Search for the cell housing the specified text and yield its [x, y] center coordinate. 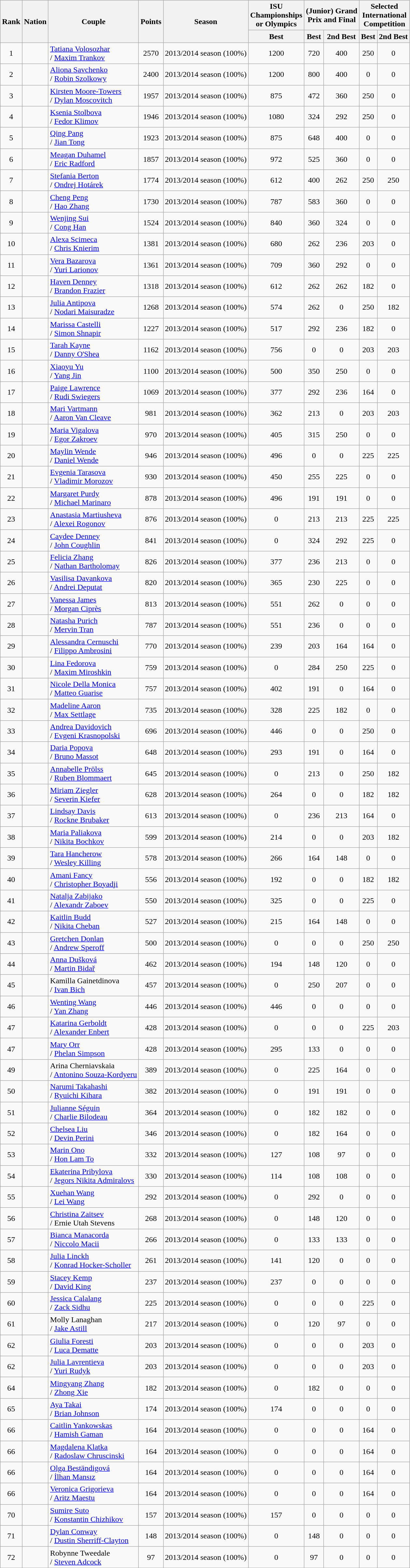
17 [11, 392]
54 [11, 1176]
6 [11, 159]
Selected International Competition [384, 15]
1162 [151, 350]
Alexa Scimeca / Chris Knierim [93, 244]
61 [11, 1324]
Miriam Ziegler / Severin Kiefer [93, 794]
1730 [151, 201]
Veronica Grigorieva / Aritz Maestu [93, 1494]
970 [151, 434]
215 [276, 921]
382 [151, 1091]
28 [11, 625]
38 [11, 837]
Xiaoyu Yu / Yang Jin [93, 371]
4 [11, 117]
Evgenia Tarasova / Vladimir Morozov [93, 477]
7 [11, 180]
19 [11, 434]
25 [11, 561]
Arina Cherniavskaia / Antonino Souza-Kordyeru [93, 1070]
44 [11, 964]
18 [11, 413]
284 [314, 667]
26 [11, 583]
214 [276, 837]
34 [11, 752]
ISU Championships or Olympics [276, 15]
Stacey Kemp / David King [93, 1281]
1100 [151, 371]
Daria Popova / Bruno Massot [93, 752]
Felicia Zhang / Nathan Bartholomay [93, 561]
55 [11, 1197]
840 [276, 223]
36 [11, 794]
32 [11, 710]
350 [314, 371]
1946 [151, 117]
878 [151, 498]
402 [276, 689]
Meagan Duhamel / Eric Radford [93, 159]
Wenting Wang / Yan Zhang [93, 1007]
1268 [151, 307]
Molly Lanaghan / Jake Astill [93, 1324]
820 [151, 583]
645 [151, 774]
332 [151, 1155]
57 [11, 1239]
Natalja Zabijako / Alexandr Zaboev [93, 901]
325 [276, 901]
Kirsten Moore-Towers / Dylan Moscovitch [93, 96]
35 [11, 774]
1381 [151, 244]
42 [11, 921]
Mari Vartmann / Aaron Van Cleave [93, 413]
525 [314, 159]
49 [11, 1070]
Paige Lawrence / Rudi Swiegers [93, 392]
217 [151, 1324]
800 [314, 74]
Points [151, 21]
462 [151, 964]
5 [11, 138]
255 [314, 477]
58 [11, 1261]
(Junior) Grand Prix and Final [332, 15]
1318 [151, 287]
Magdalena Klatka / Radoslaw Chruscinski [93, 1451]
709 [276, 265]
Giulia Foresti / Luca Dematte [93, 1345]
Cheng Peng / Hao Zhang [93, 201]
Alessandra Cernuschi / Filippo Ambrosini [93, 647]
31 [11, 689]
Julianne Séguin / Charlie Bilodeau [93, 1112]
759 [151, 667]
Nicole Della Monica / Matteo Guarise [93, 689]
230 [314, 583]
Gretchen Donlan / Andrew Speroff [93, 943]
Julia Lavrentieva / Yuri Rudyk [93, 1367]
Lina Fedorova / Maxim Miroshkin [93, 667]
29 [11, 647]
Maylin Wende / Daniel Wende [93, 456]
Jessica Calalang / Zack Sidhu [93, 1303]
Olga Beständigová / İlhan Mansız [93, 1472]
10 [11, 244]
59 [11, 1281]
20 [11, 456]
2570 [151, 53]
50 [11, 1091]
127 [276, 1155]
293 [276, 752]
578 [151, 858]
14 [11, 329]
930 [151, 477]
22 [11, 498]
550 [151, 901]
Rank [11, 21]
Julia Antipova / Nodari Maisuradze [93, 307]
114 [276, 1176]
141 [276, 1261]
24 [11, 540]
Tatiana Volosozhar / Maxim Trankov [93, 53]
365 [276, 583]
826 [151, 561]
60 [11, 1303]
2 [11, 74]
2400 [151, 74]
Madeline Aaron / Max Settlage [93, 710]
574 [276, 307]
Natasha Purich / Mervin Tran [93, 625]
Vanessa James / Morgan Ciprès [93, 604]
295 [276, 1049]
680 [276, 244]
21 [11, 477]
389 [151, 1070]
Stefania Berton / Ondrej Hotárek [93, 180]
13 [11, 307]
Nation [35, 21]
40 [11, 879]
696 [151, 731]
3 [11, 96]
27 [11, 604]
Mingyang Zhang / Zhong Xie [93, 1388]
346 [151, 1134]
Xuehan Wang / Lei Wang [93, 1197]
Margaret Purdy / Michael Marinaro [93, 498]
472 [314, 96]
56 [11, 1218]
Kaitlin Budd / Nikita Cheban [93, 921]
30 [11, 667]
599 [151, 837]
45 [11, 985]
770 [151, 647]
268 [151, 1218]
556 [151, 879]
71 [11, 1536]
Maria Paliakova / Nikita Bochkov [93, 837]
70 [11, 1515]
517 [276, 329]
Anna Dušková / Martin Bidař [93, 964]
9 [11, 223]
450 [276, 477]
Mary Orr / Phelan Simpson [93, 1049]
16 [11, 371]
Qing Pang / Jian Tong [93, 138]
41 [11, 901]
51 [11, 1112]
841 [151, 540]
53 [11, 1155]
Ksenia Stolbova / Fedor Klimov [93, 117]
Chelsea Liu / Devin Perini [93, 1134]
Andrea Davidovich / Evgeni Krasnopolski [93, 731]
Ekaterina Pribylova / Jegors Nikita Admiralovs [93, 1176]
1957 [151, 96]
39 [11, 858]
1227 [151, 329]
Tara Hancherow / Wesley Killing [93, 858]
11 [11, 265]
Dylan Conway / Dustin Sherriff-Clayton [93, 1536]
Vasilisa Davankova / Andrei Deputat [93, 583]
23 [11, 519]
1069 [151, 392]
Sumire Suto / Konstantin Chizhikov [93, 1515]
15 [11, 350]
876 [151, 519]
405 [276, 434]
72 [11, 1557]
Wenjing Sui / Cong Han [93, 223]
1361 [151, 265]
207 [341, 985]
Annabelle Prölss / Ruben Blommaert [93, 774]
Maria Vigalova / Egor Zakroev [93, 434]
813 [151, 604]
Marissa Castelli / Simon Shnapir [93, 329]
946 [151, 456]
1080 [276, 117]
Caitlin Yankowskas / Hamish Gaman [93, 1430]
628 [151, 794]
264 [276, 794]
194 [276, 964]
33 [11, 731]
Aya Takai / Brian Johnson [93, 1409]
261 [151, 1261]
Bianca Manacorda / Niccolo Macii [93, 1239]
Marin Ono / Hon Lam To [93, 1155]
Narumi Takahashi / Ryuichi Kihara [93, 1091]
65 [11, 1409]
527 [151, 921]
Robynne Tweedale / Steven Adcock [93, 1557]
362 [276, 413]
330 [151, 1176]
315 [314, 434]
Julia Linckh / Konrad Hocker-Scholler [93, 1261]
46 [11, 1007]
Season [206, 21]
1 [11, 53]
Couple [93, 21]
Aliona Savchenko / Robin Szolkowy [93, 74]
64 [11, 1388]
Caydee Denney / John Coughlin [93, 540]
Amani Fancy / Christopher Boyadji [93, 879]
37 [11, 816]
1774 [151, 180]
720 [314, 53]
1857 [151, 159]
757 [151, 689]
Christina Zaitsev / Ernie Utah Stevens [93, 1218]
52 [11, 1134]
Lindsay Davis / Rockne Brubaker [93, 816]
981 [151, 413]
328 [276, 710]
756 [276, 350]
972 [276, 159]
457 [151, 985]
583 [314, 201]
Katarina Gerboldt / Alexander Enbert [93, 1028]
Haven Denney / Brandon Frazier [93, 287]
43 [11, 943]
735 [151, 710]
Anastasia Martiusheva / Alexei Rogonov [93, 519]
1524 [151, 223]
Tarah Kayne / Danny O'Shea [93, 350]
Kamilla Gainetdinova / Ivan Bich [93, 985]
239 [276, 647]
Vera Bazarova / Yuri Larionov [93, 265]
364 [151, 1112]
1923 [151, 138]
192 [276, 879]
8 [11, 201]
12 [11, 287]
613 [151, 816]
